For the text-containing cell, return its midpoint in (X, Y) coordinate format. 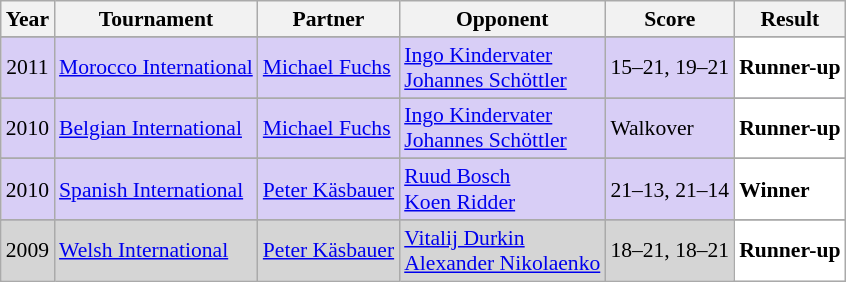
Result (790, 19)
2011 (28, 68)
Year (28, 19)
Score (670, 19)
Ruud Bosch Koen Ridder (502, 190)
Winner (790, 190)
Tournament (156, 19)
21–13, 21–14 (670, 190)
18–21, 18–21 (670, 250)
Vitalij Durkin Alexander Nikolaenko (502, 250)
Belgian International (156, 128)
Welsh International (156, 250)
Partner (328, 19)
15–21, 19–21 (670, 68)
2009 (28, 250)
Spanish International (156, 190)
Opponent (502, 19)
Walkover (670, 128)
Morocco International (156, 68)
